Capture the cell that displays the provided text and extract its (X, Y) central coordinate. 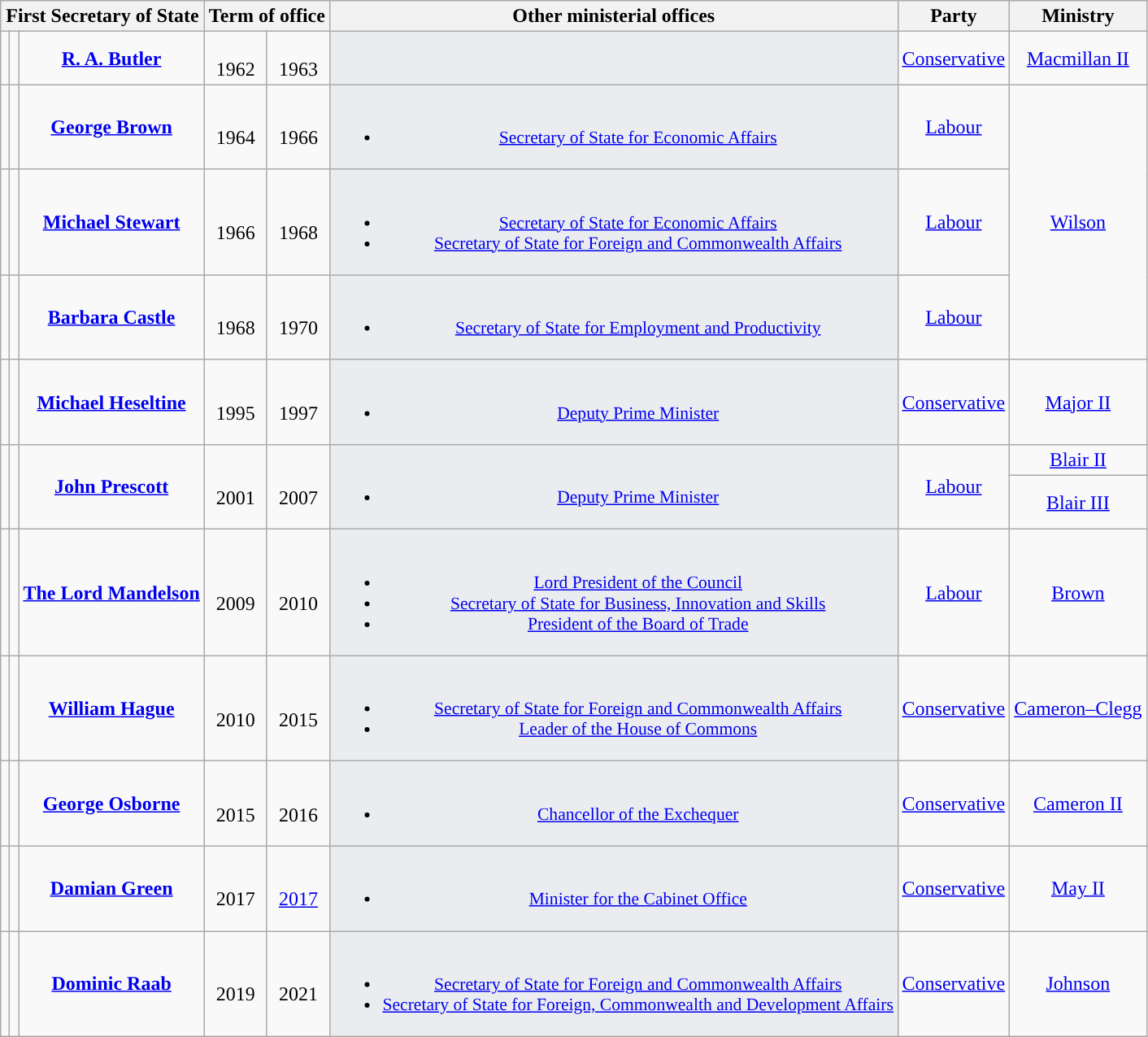
Ministry (1078, 16)
Brown (1078, 592)
The Lord Mandelson (111, 592)
Lord President of the CouncilSecretary of State for Business, Innovation and SkillsPresident of the Board of Trade (613, 592)
Secretary of State for Economic Affairs (613, 127)
Blair III (1078, 503)
Secretary of State for Foreign and Commonwealth AffairsLeader of the House of Commons (613, 708)
Major II (1078, 402)
Macmillan II (1078, 59)
John Prescott (111, 487)
2007 (298, 487)
Minister for the Cabinet Office (613, 888)
2001 (236, 487)
1963 (298, 59)
Term of office (267, 16)
Johnson (1078, 984)
Michael Heseltine (111, 402)
1964 (236, 127)
1962 (236, 59)
Dominic Raab (111, 984)
Other ministerial offices (613, 16)
Wilson (1078, 222)
1970 (298, 317)
Secretary of State for Employment and Productivity (613, 317)
First Secretary of State (102, 16)
May II (1078, 888)
1995 (236, 402)
Barbara Castle (111, 317)
Blair II (1078, 460)
R. A. Butler (111, 59)
2009 (236, 592)
Secretary of State for Foreign and Commonwealth AffairsSecretary of State for Foreign, Commonwealth and Development Affairs (613, 984)
Damian Green (111, 888)
Cameron–Clegg (1078, 708)
William Hague (111, 708)
Secretary of State for Economic AffairsSecretary of State for Foreign and Commonwealth Affairs (613, 222)
Cameron II (1078, 804)
2019 (236, 984)
George Brown (111, 127)
Party (954, 16)
2016 (298, 804)
George Osborne (111, 804)
Chancellor of the Exchequer (613, 804)
Michael Stewart (111, 222)
1997 (298, 402)
2021 (298, 984)
